Return [x, y] of the center of cell containing provided text 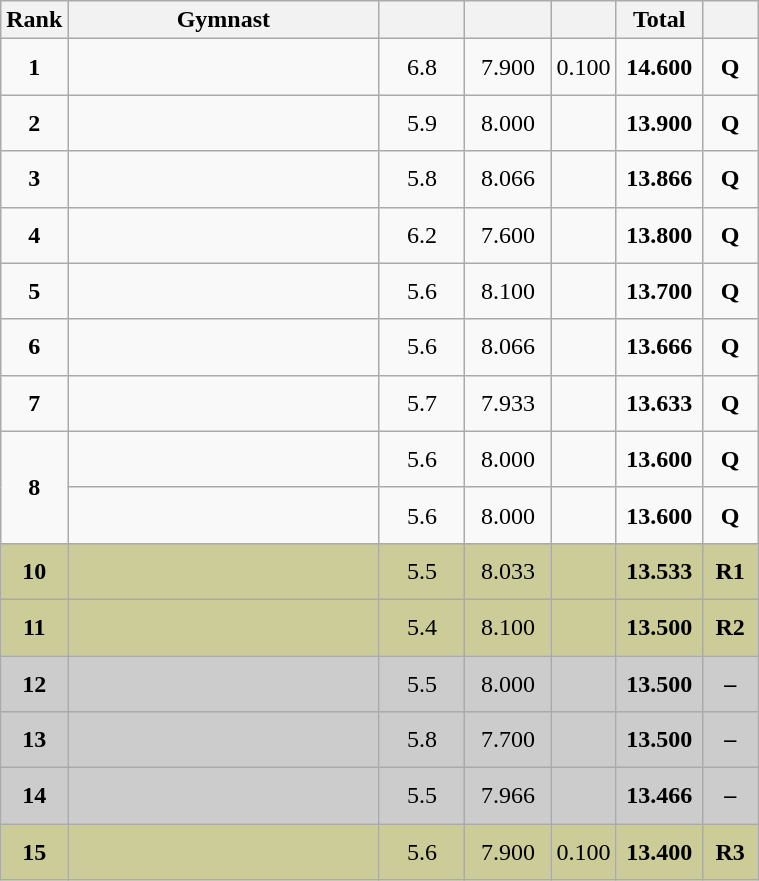
13.666 [659, 347]
5 [34, 291]
7.966 [508, 796]
R1 [730, 571]
Rank [34, 20]
8 [34, 487]
6.2 [422, 235]
3 [34, 179]
13.533 [659, 571]
13.866 [659, 179]
7 [34, 403]
6 [34, 347]
R2 [730, 627]
13.400 [659, 852]
1 [34, 67]
Gymnast [224, 20]
7.700 [508, 740]
2 [34, 123]
7.600 [508, 235]
13.466 [659, 796]
15 [34, 852]
6.8 [422, 67]
13.800 [659, 235]
13.900 [659, 123]
5.9 [422, 123]
4 [34, 235]
13.633 [659, 403]
13 [34, 740]
11 [34, 627]
Total [659, 20]
14.600 [659, 67]
R3 [730, 852]
5.4 [422, 627]
12 [34, 684]
13.700 [659, 291]
7.933 [508, 403]
5.7 [422, 403]
14 [34, 796]
8.033 [508, 571]
10 [34, 571]
